Pinpoint the cell where the given text exists, returning its (X, Y) midpoint coordinate. 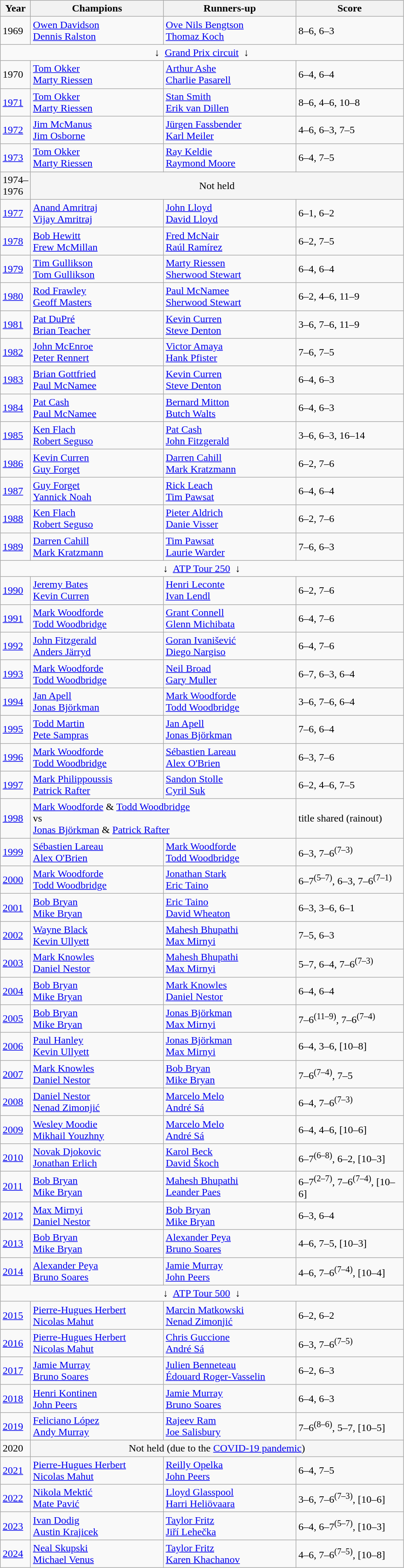
5–7, 6–4, 7–6(7–3) (350, 963)
Kevin Curren Guy Forget (97, 463)
Taylor Fritz Karen Khachanov (230, 1553)
1993 (15, 673)
Eric Taino David Wheaton (230, 907)
Wayne Black Kevin Ullyett (97, 936)
2003 (15, 963)
6–4, 6–7(5–7), [10–3] (350, 1526)
1969 (15, 31)
Rick Leach Tim Pawsat (230, 491)
1977 (15, 213)
2011 (15, 1186)
6–3, 7–6(7–5) (350, 1343)
6–2, 7–5 (350, 241)
Bob Hewitt Frew McMillan (97, 241)
Not held (217, 185)
7–6, 6–3 (350, 546)
↓ Grand Prix circuit ↓ (202, 52)
1984 (15, 408)
2001 (15, 907)
2016 (15, 1343)
Score (350, 9)
8–6, 4–6, 10–8 (350, 102)
2014 (15, 1271)
Karol Beck David Škoch (230, 1157)
Max Mirnyi Daniel Nestor (97, 1215)
Goran Ivanišević Diego Nargiso (230, 646)
1974–1976 (15, 185)
Daniel Nestor Nenad Zimonjić (97, 1102)
1981 (15, 324)
↓ ATP Tour 250 ↓ (202, 568)
Jeremy Bates Kevin Curren (97, 591)
8–6, 6–3 (350, 31)
Todd Martin Pete Sampras (97, 729)
Grant Connell Glenn Michibata (230, 618)
John Fitzgerald Anders Järryd (97, 646)
2002 (15, 936)
Novak Djokovic Jonathan Erlich (97, 1157)
1998 (15, 819)
1972 (15, 130)
2005 (15, 1018)
Henri Leconte Ivan Lendl (230, 591)
1997 (15, 785)
2013 (15, 1244)
6–4, 4–6, [10–6] (350, 1129)
1983 (15, 380)
6–3, 6–4 (350, 1215)
3–6, 7–6, 11–9 (350, 324)
Lloyd Glasspool Harri Heliövaara (230, 1498)
Mark Philippoussis Patrick Rafter (97, 785)
3–6, 6–3, 16–14 (350, 435)
6–4, 7–6(7–3) (350, 1102)
1978 (15, 241)
1973 (15, 158)
1979 (15, 269)
2024 (15, 1553)
1995 (15, 729)
Champions (97, 9)
Feliciano López Andy Murray (97, 1426)
Ray Keldie Raymond Moore (230, 158)
6–3, 7–6 (350, 757)
1988 (15, 519)
2009 (15, 1129)
1996 (15, 757)
Not held (due to the COVID-19 pandemic) (217, 1449)
6–2, 4–6, 7–5 (350, 785)
2019 (15, 1426)
2006 (15, 1046)
title shared (rainout) (350, 819)
Year (15, 9)
Paul McNamee Sherwood Stewart (230, 296)
6–2, 4–6, 11–9 (350, 296)
6–7, 6–3, 6–4 (350, 673)
4–6, 6–3, 7–5 (350, 130)
Mark Woodforde & Todd Woodbridge vs Jonas Björkman & Patrick Rafter (163, 819)
1985 (15, 435)
John McEnroe Peter Rennert (97, 353)
Guy Forget Yannick Noah (97, 491)
1992 (15, 646)
Pieter Aldrich Danie Visser (230, 519)
2018 (15, 1398)
4–6, 7–6(7–4), [10–4] (350, 1271)
Jürgen Fassbender Karl Meiler (230, 130)
6–3, 7–6(7–3) (350, 852)
2007 (15, 1074)
Julien Benneteau Édouard Roger-Vasselin (230, 1371)
1971 (15, 102)
Paul Hanley Kevin Ullyett (97, 1046)
Nikola Mektić Mate Pavić (97, 1498)
1999 (15, 852)
Marty Riessen Sherwood Stewart (230, 269)
Mahesh Bhupathi Leander Paes (230, 1186)
2023 (15, 1526)
Taylor Fritz Jiří Lehečka (230, 1526)
2020 (15, 1449)
Marcin Matkowski Nenad Zimonjić (230, 1315)
7–6(11–9), 7–6(7–4) (350, 1018)
2004 (15, 991)
Anand Amritraj Vijay Amritraj (97, 213)
2010 (15, 1157)
6–3, 3–6, 6–1 (350, 907)
Jonathan Stark Eric Taino (230, 880)
1980 (15, 296)
4–6, 7–6(7–5), [10–8] (350, 1553)
1994 (15, 702)
Bernard Mitton Butch Walts (230, 408)
7–5, 6–3 (350, 936)
1986 (15, 463)
6–7(2–7), 7–6(7–4), [10–6] (350, 1186)
↓ ATP Tour 500 ↓ (202, 1293)
Chris Guccione André Sá (230, 1343)
6–4, 3–6, [10–8] (350, 1046)
Jim McManus Jim Osborne (97, 130)
Runners-up (230, 9)
3–6, 7–6(7–3), [10–6] (350, 1498)
2015 (15, 1315)
6–7(6–8), 6–2, [10–3] (350, 1157)
6–7(5–7), 6–3, 7–6(7–1) (350, 880)
Pat DuPré Brian Teacher (97, 324)
4–6, 7–5, [10–3] (350, 1244)
1991 (15, 618)
Neal Skupski Michael Venus (97, 1553)
Pat Cash John Fitzgerald (230, 435)
1982 (15, 353)
1987 (15, 491)
Sandon Stolle Cyril Suk (230, 785)
2012 (15, 1215)
7–6(7–4), 7–5 (350, 1074)
Brian Gottfried Paul McNamee (97, 380)
2017 (15, 1371)
Owen Davidson Dennis Ralston (97, 31)
7–6, 7–5 (350, 353)
Rajeev Ram Joe Salisbury (230, 1426)
2022 (15, 1498)
Stan Smith Erik van Dillen (230, 102)
Ove Nils Bengtson Thomaz Koch (230, 31)
1990 (15, 591)
Tim Pawsat Laurie Warder (230, 546)
6–1, 6–2 (350, 213)
Tim Gullikson Tom Gullikson (97, 269)
Arthur Ashe Charlie Pasarell (230, 74)
2021 (15, 1471)
Reilly Opelka John Peers (230, 1471)
Ivan Dodig Austin Krajicek (97, 1526)
Jamie Murray John Peers (230, 1271)
Fred McNair Raúl Ramírez (230, 241)
3–6, 7–6, 6–4 (350, 702)
6–2, 6–2 (350, 1315)
Wesley Moodie Mikhail Youzhny (97, 1129)
Henri Kontinen John Peers (97, 1398)
2000 (15, 880)
Victor Amaya Hank Pfister (230, 353)
2008 (15, 1102)
Neil Broad Gary Muller (230, 673)
7–6(8–6), 5–7, [10–5] (350, 1426)
7–6, 6–4 (350, 729)
1970 (15, 74)
1989 (15, 546)
Rod Frawley Geoff Masters (97, 296)
John Lloyd David Lloyd (230, 213)
6–2, 6–3 (350, 1371)
Pat Cash Paul McNamee (97, 408)
